Pinpoint the cell where the given text exists, returning its (x, y) midpoint coordinate. 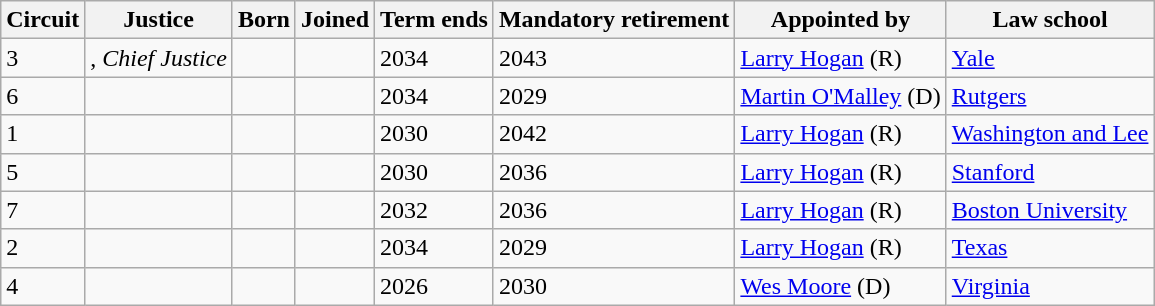
Term ends (434, 20)
Justice (159, 20)
Appointed by (840, 20)
Stanford (1050, 172)
Washington and Lee (1050, 134)
Born (264, 20)
7 (43, 210)
Yale (1050, 58)
Martin O'Malley (D) (840, 96)
4 (43, 286)
Circuit (43, 20)
6 (43, 96)
5 (43, 172)
3 (43, 58)
1 (43, 134)
Rutgers (1050, 96)
2 (43, 248)
2032 (434, 210)
Boston University (1050, 210)
Mandatory retirement (614, 20)
Texas (1050, 248)
, Chief Justice (159, 58)
Virginia (1050, 286)
2043 (614, 58)
Wes Moore (D) (840, 286)
Law school (1050, 20)
2042 (614, 134)
Joined (334, 20)
2026 (434, 286)
